Return [x, y] of the center of cell containing provided text 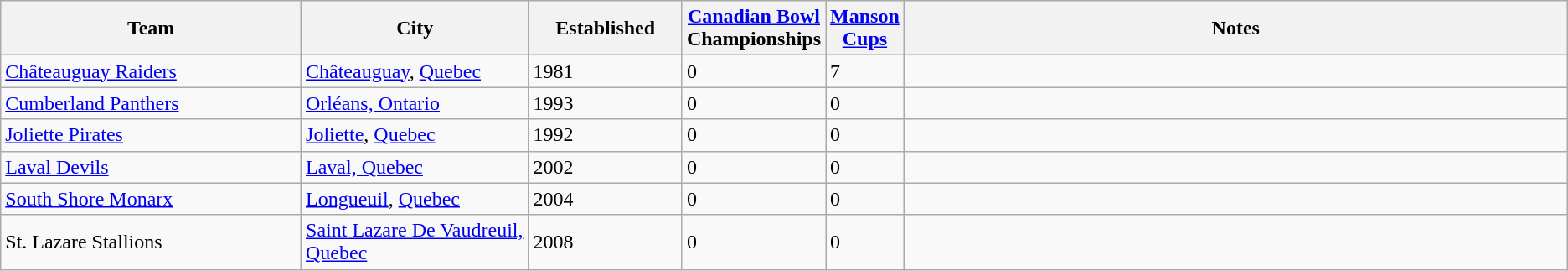
Team [151, 29]
Châteauguay Raiders [151, 71]
1993 [605, 103]
Laval, Quebec [415, 167]
2002 [605, 167]
1981 [605, 71]
Laval Devils [151, 167]
Longueuil, Quebec [415, 199]
Orléans, Ontario [415, 103]
St. Lazare Stallions [151, 242]
Cumberland Panthers [151, 103]
South Shore Monarx [151, 199]
Joliette Pirates [151, 135]
Manson Cups [865, 29]
Saint Lazare De Vaudreuil, Quebec [415, 242]
7 [865, 71]
Canadian Bowl Championships [754, 29]
Established [605, 29]
City [415, 29]
Joliette, Quebec [415, 135]
Châteauguay, Quebec [415, 71]
Notes [1235, 29]
2008 [605, 242]
2004 [605, 199]
1992 [605, 135]
